Extract the [X, Y] coordinate from the center of the cell holding the provided text.  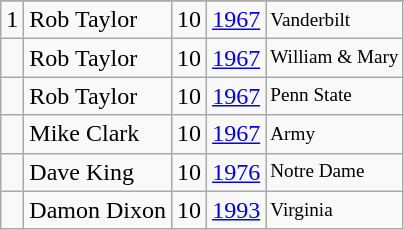
1 [12, 20]
Vanderbilt [334, 20]
Dave King [98, 172]
Army [334, 134]
Virginia [334, 210]
Mike Clark [98, 134]
Damon Dixon [98, 210]
William & Mary [334, 58]
Penn State [334, 96]
1976 [236, 172]
Notre Dame [334, 172]
1993 [236, 210]
